Return (x, y) of the center of cell containing provided text 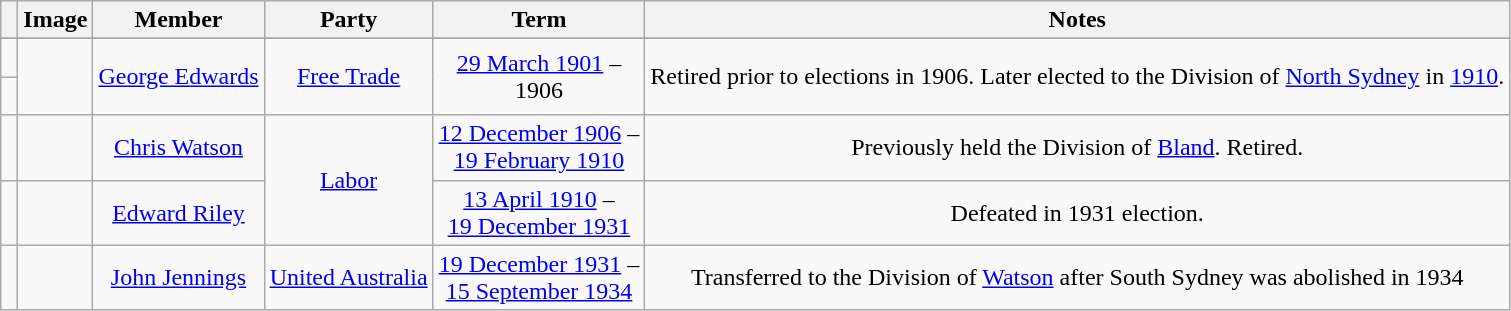
13 April 1910 –19 December 1931 (539, 212)
12 December 1906 –19 February 1910 (539, 148)
29 March 1901 –1906 (539, 77)
Party (348, 20)
Member (178, 20)
Chris Watson (178, 148)
Transferred to the Division of Watson after South Sydney was abolished in 1934 (1078, 278)
Notes (1078, 20)
George Edwards (178, 77)
Retired prior to elections in 1906. Later elected to the Division of North Sydney in 1910. (1078, 77)
John Jennings (178, 278)
Term (539, 20)
Previously held the Division of Bland. Retired. (1078, 148)
Image (56, 20)
Free Trade (348, 77)
Defeated in 1931 election. (1078, 212)
19 December 1931 –15 September 1934 (539, 278)
Labor (348, 180)
Edward Riley (178, 212)
United Australia (348, 278)
